For the text-containing cell, return its midpoint in (X, Y) coordinate format. 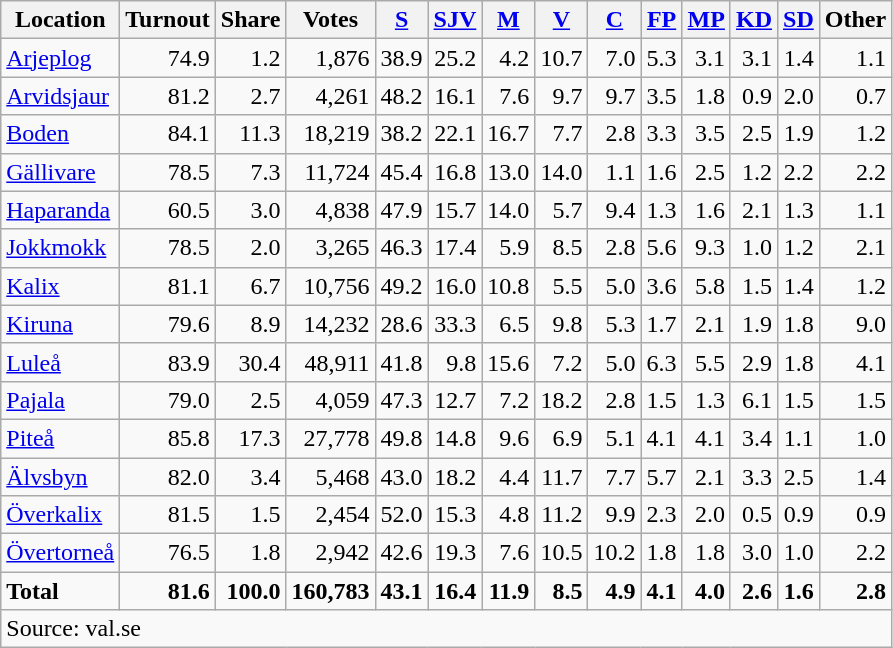
V (562, 20)
4.9 (614, 591)
SD (799, 20)
38.9 (402, 58)
16.8 (455, 172)
81.5 (168, 515)
Location (60, 20)
FP (662, 20)
13.0 (508, 172)
Arjeplog (60, 58)
Luleå (60, 362)
7.0 (614, 58)
6.9 (562, 438)
76.5 (168, 553)
4.2 (508, 58)
5.6 (662, 248)
11.9 (508, 591)
1.7 (662, 324)
11,724 (330, 172)
11.2 (562, 515)
4.0 (706, 591)
Votes (330, 20)
5.1 (614, 438)
6.3 (662, 362)
Total (60, 591)
18,219 (330, 134)
47.9 (402, 210)
74.9 (168, 58)
9.4 (614, 210)
8.9 (250, 324)
46.3 (402, 248)
43.0 (402, 477)
17.3 (250, 438)
KD (754, 20)
5.8 (706, 286)
Turnout (168, 20)
16.4 (455, 591)
11.7 (562, 477)
4.8 (508, 515)
Share (250, 20)
7.3 (250, 172)
9.6 (508, 438)
14,232 (330, 324)
25.2 (455, 58)
Arvidsjaur (60, 96)
10.5 (562, 553)
81.1 (168, 286)
27,778 (330, 438)
48,911 (330, 362)
28.6 (402, 324)
83.9 (168, 362)
2.9 (754, 362)
S (402, 20)
15.6 (508, 362)
M (508, 20)
4,261 (330, 96)
15.7 (455, 210)
47.3 (402, 400)
3,265 (330, 248)
3.6 (662, 286)
2.7 (250, 96)
0.7 (855, 96)
49.8 (402, 438)
100.0 (250, 591)
6.1 (754, 400)
84.1 (168, 134)
Älvsbyn (60, 477)
Kiruna (60, 324)
0.5 (754, 515)
48.2 (402, 96)
38.2 (402, 134)
2.3 (662, 515)
4,838 (330, 210)
2.6 (754, 591)
Gällivare (60, 172)
60.5 (168, 210)
Övertorneå (60, 553)
17.4 (455, 248)
SJV (455, 20)
2,942 (330, 553)
Kalix (60, 286)
52.0 (402, 515)
9.0 (855, 324)
C (614, 20)
9.3 (706, 248)
19.3 (455, 553)
Boden (60, 134)
45.4 (402, 172)
Pajala (60, 400)
Source: val.se (446, 629)
5,468 (330, 477)
MP (706, 20)
Piteå (60, 438)
30.4 (250, 362)
15.3 (455, 515)
79.6 (168, 324)
6.5 (508, 324)
81.2 (168, 96)
12.7 (455, 400)
16.1 (455, 96)
160,783 (330, 591)
41.8 (402, 362)
2,454 (330, 515)
22.1 (455, 134)
Jokkmokk (60, 248)
33.3 (455, 324)
10.7 (562, 58)
4,059 (330, 400)
16.0 (455, 286)
9.9 (614, 515)
16.7 (508, 134)
42.6 (402, 553)
85.8 (168, 438)
4.4 (508, 477)
6.7 (250, 286)
Haparanda (60, 210)
11.3 (250, 134)
Överkalix (60, 515)
10.2 (614, 553)
43.1 (402, 591)
14.8 (455, 438)
79.0 (168, 400)
10,756 (330, 286)
82.0 (168, 477)
81.6 (168, 591)
49.2 (402, 286)
10.8 (508, 286)
Other (855, 20)
5.9 (508, 248)
1,876 (330, 58)
